Return the (X, Y) coordinate for the center point of the cell that contains the specified text.  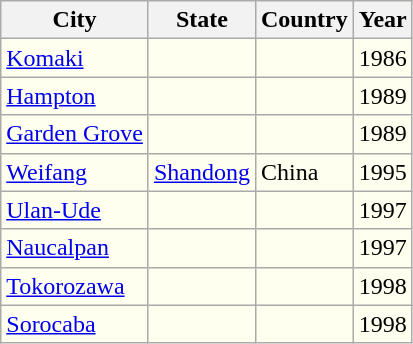
Naucalpan (75, 248)
State (202, 20)
Komaki (75, 58)
Hampton (75, 96)
Tokorozawa (75, 286)
China (304, 172)
1995 (382, 172)
Year (382, 20)
Ulan-Ude (75, 210)
Weifang (75, 172)
1986 (382, 58)
City (75, 20)
Sorocaba (75, 324)
Country (304, 20)
Shandong (202, 172)
Garden Grove (75, 134)
